Extract the [x, y] coordinate from the center of the cell holding the provided text.  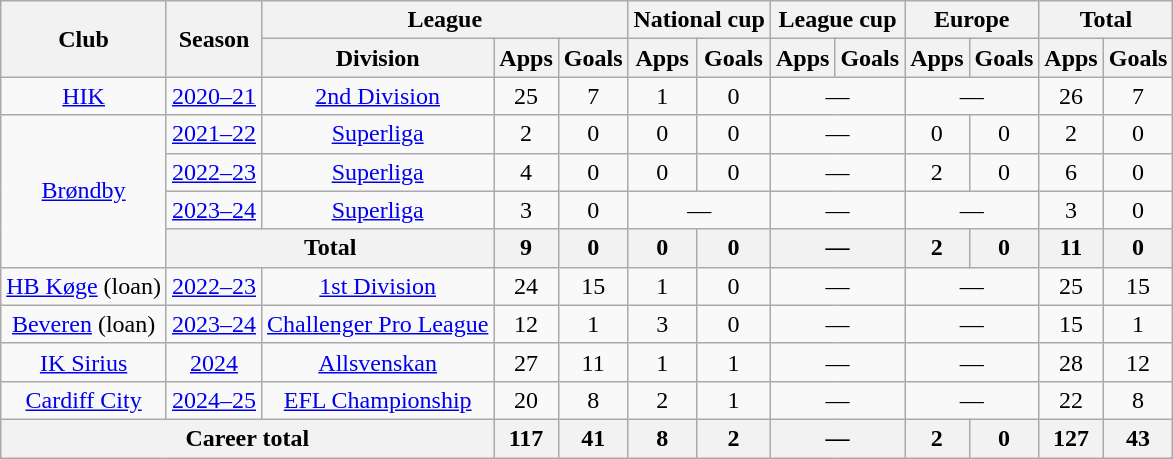
National cup [699, 20]
1st Division [378, 286]
20 [526, 400]
2020–21 [214, 96]
Brøndby [84, 191]
Europe [972, 20]
6 [1071, 172]
IK Sirius [84, 362]
117 [526, 438]
Career total [248, 438]
Club [84, 39]
28 [1071, 362]
2024 [214, 362]
HIK [84, 96]
League [445, 20]
EFL Championship [378, 400]
Cardiff City [84, 400]
26 [1071, 96]
HB Køge (loan) [84, 286]
4 [526, 172]
9 [526, 248]
Season [214, 39]
League cup [837, 20]
24 [526, 286]
2024–25 [214, 400]
Beveren (loan) [84, 324]
Division [378, 58]
27 [526, 362]
2nd Division [378, 96]
2021–22 [214, 134]
22 [1071, 400]
Allsvenskan [378, 362]
Challenger Pro League [378, 324]
43 [1138, 438]
127 [1071, 438]
41 [593, 438]
